Return (X, Y) of the center of cell containing provided text 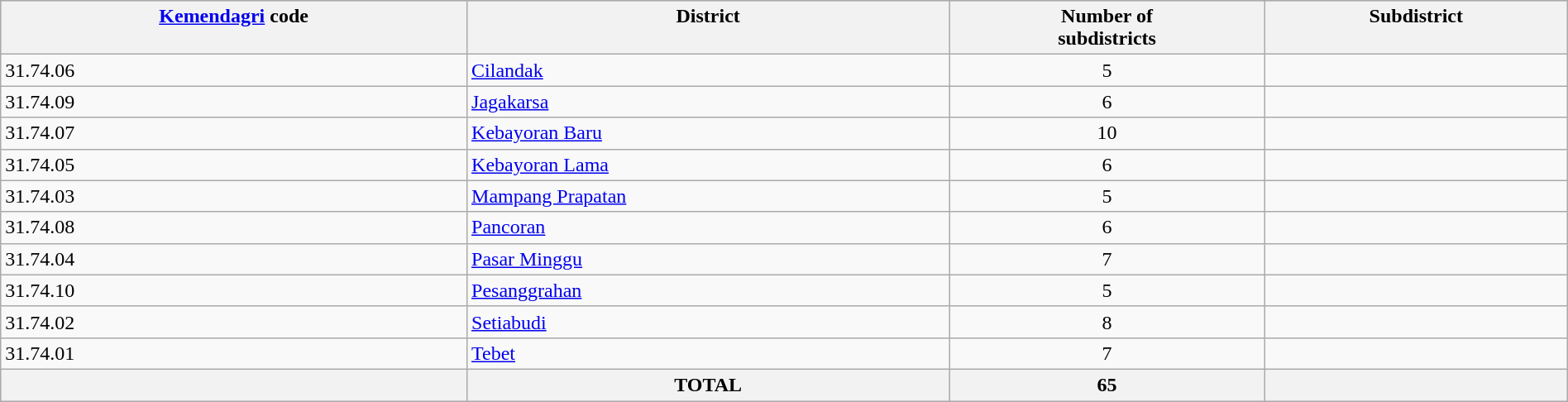
Cilandak (708, 70)
Jagakarsa (708, 102)
31.74.02 (234, 322)
31.74.08 (234, 227)
Setiabudi (708, 322)
Pesanggrahan (708, 290)
Pancoran (708, 227)
Kebayoran Lama (708, 165)
31.74.01 (234, 353)
District (708, 28)
Tebet (708, 353)
Number ofsubdistricts (1107, 28)
TOTAL (708, 385)
31.74.06 (234, 70)
Mampang Prapatan (708, 196)
31.74.07 (234, 133)
31.74.04 (234, 259)
31.74.10 (234, 290)
Kebayoran Baru (708, 133)
31.74.05 (234, 165)
8 (1107, 322)
Subdistrict (1416, 28)
Pasar Minggu (708, 259)
Kemendagri code (234, 28)
10 (1107, 133)
65 (1107, 385)
31.74.03 (234, 196)
31.74.09 (234, 102)
